Find where the given text appears and provide that cell's center as [x, y] coordinate. 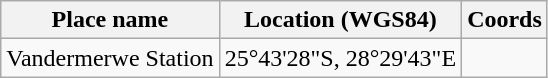
Vandermerwe Station [110, 58]
Coords [505, 20]
Location (WGS84) [340, 20]
25°43'28"S, 28°29'43"E [340, 58]
Place name [110, 20]
